Capture the cell that displays the provided text and extract its [X, Y] central coordinate. 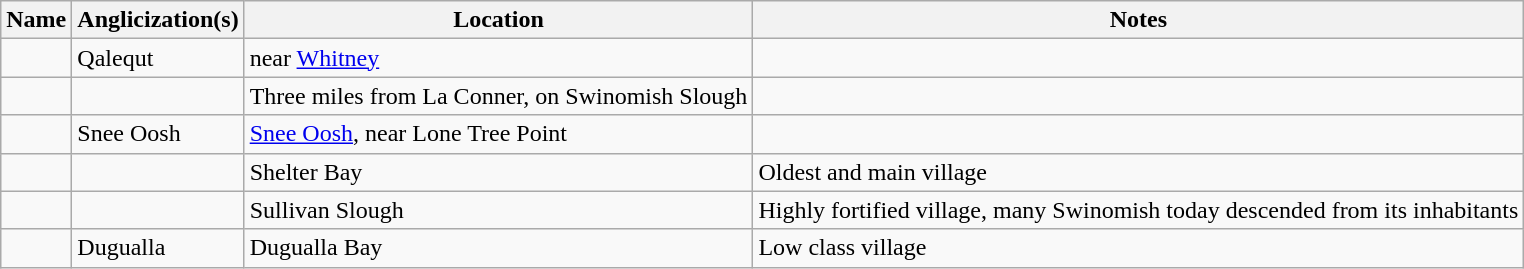
Snee Oosh, near Lone Tree Point [498, 134]
Highly fortified village, many Swinomish today descended from its inhabitants [1138, 210]
Sullivan Slough [498, 210]
Name [36, 20]
Location [498, 20]
Dugualla [158, 248]
Shelter Bay [498, 172]
Three miles from La Conner, on Swinomish Slough [498, 96]
Anglicization(s) [158, 20]
Notes [1138, 20]
Dugualla Bay [498, 248]
Low class village [1138, 248]
Oldest and main village [1138, 172]
Snee Oosh [158, 134]
Qalequt [158, 58]
near Whitney [498, 58]
